Extract the [x, y] coordinate from the center of the cell holding the provided text.  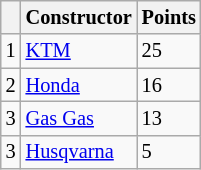
1 [11, 51]
Honda [79, 85]
Gas Gas [79, 118]
Points [169, 17]
16 [169, 85]
25 [169, 51]
Husqvarna [79, 152]
13 [169, 118]
2 [11, 85]
5 [169, 152]
Constructor [79, 17]
KTM [79, 51]
